Provide the [X, Y] coordinate of the cell's center where the given text is located.  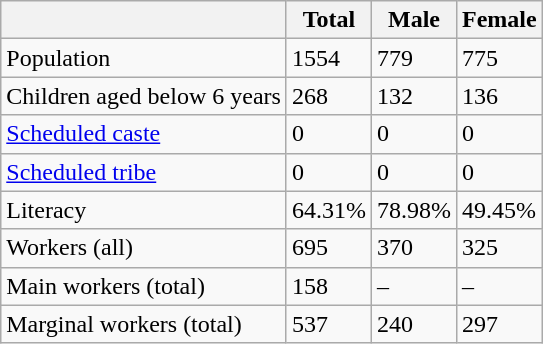
Male [414, 20]
1554 [328, 58]
695 [328, 248]
Female [500, 20]
Scheduled caste [144, 134]
Literacy [144, 210]
64.31% [328, 210]
Main workers (total) [144, 286]
Workers (all) [144, 248]
325 [500, 248]
Population [144, 58]
49.45% [500, 210]
Total [328, 20]
779 [414, 58]
370 [414, 248]
537 [328, 324]
297 [500, 324]
Children aged below 6 years [144, 96]
268 [328, 96]
132 [414, 96]
78.98% [414, 210]
Scheduled tribe [144, 172]
136 [500, 96]
Marginal workers (total) [144, 324]
240 [414, 324]
158 [328, 286]
775 [500, 58]
